Pinpoint the cell where the given text exists, returning its (X, Y) midpoint coordinate. 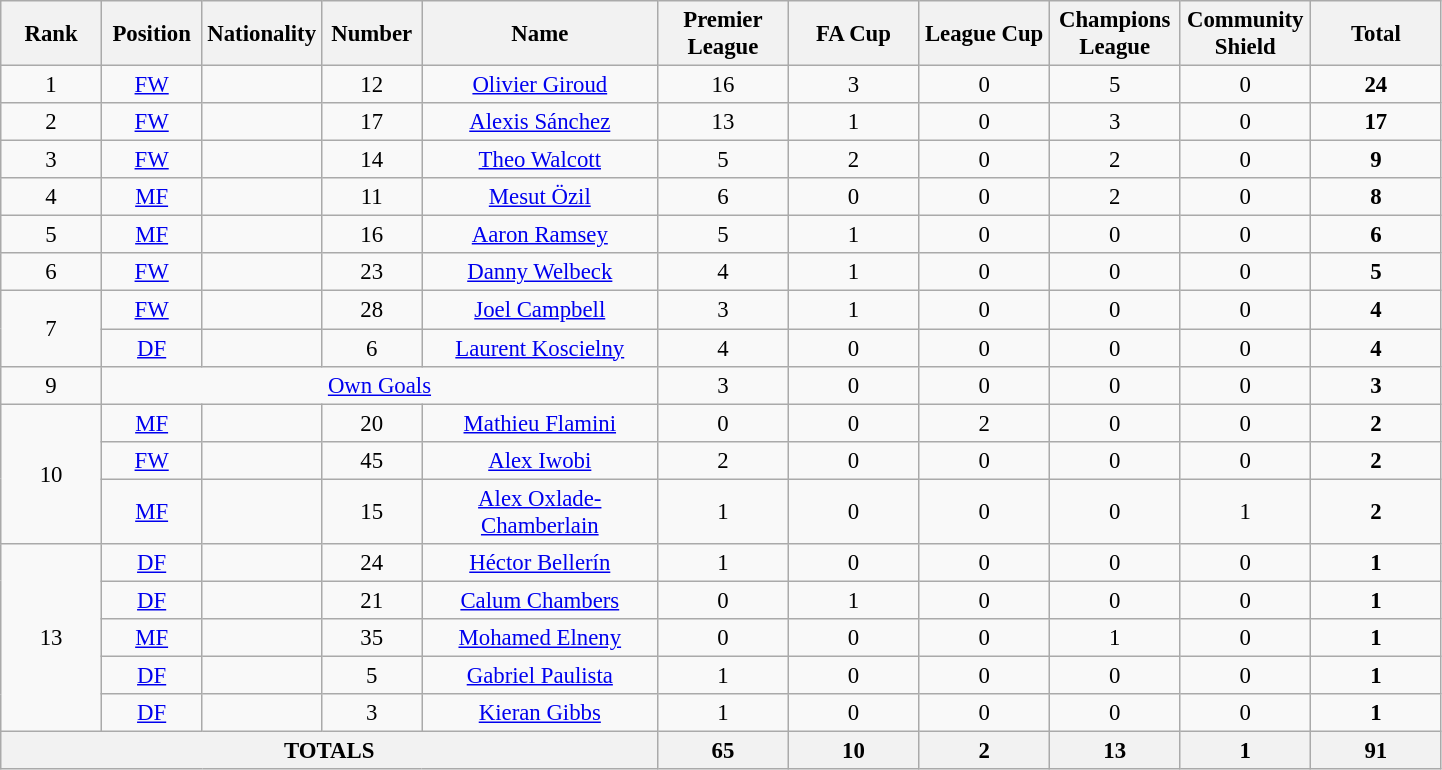
Mesut Özil (540, 197)
Mathieu Flamini (540, 423)
11 (372, 197)
35 (372, 638)
Calum Chambers (540, 600)
Nationality (262, 34)
Joel Campbell (540, 310)
91 (1376, 751)
FA Cup (854, 34)
Community Shield (1246, 34)
7 (52, 328)
Héctor Bellerín (540, 563)
Name (540, 34)
23 (372, 273)
65 (724, 751)
Theo Walcott (540, 160)
Total (1376, 34)
Kieran Gibbs (540, 713)
Aaron Ramsey (540, 235)
Danny Welbeck (540, 273)
Champions League (1114, 34)
28 (372, 310)
Premier League (724, 34)
Laurent Koscielny (540, 348)
21 (372, 600)
8 (1376, 197)
Alex Oxlade-Chamberlain (540, 512)
12 (372, 85)
14 (372, 160)
Alexis Sánchez (540, 122)
Olivier Giroud (540, 85)
Position (152, 34)
Mohamed Elneny (540, 638)
45 (372, 460)
15 (372, 512)
Own Goals (379, 385)
20 (372, 423)
League Cup (984, 34)
Gabriel Paulista (540, 675)
TOTALS (330, 751)
Number (372, 34)
Alex Iwobi (540, 460)
Rank (52, 34)
